Find where the given text appears and provide that cell's center as (x, y) coordinate. 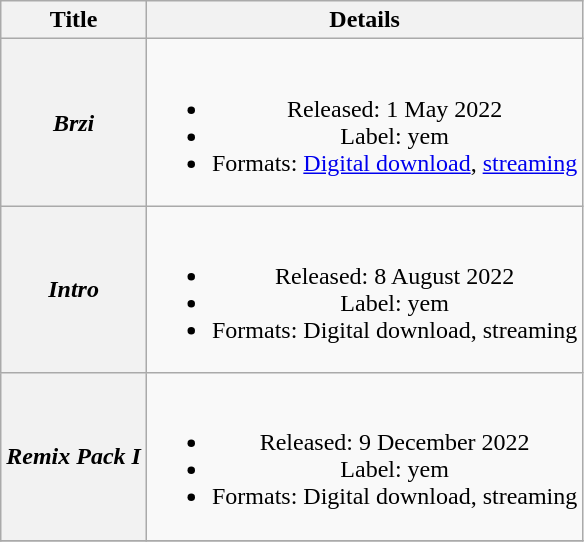
Released: 1 May 2022Label: yemFormats: Digital download, streaming (364, 122)
Brzi (74, 122)
Title (74, 20)
Released: 8 August 2022Label: yemFormats: Digital download, streaming (364, 290)
Details (364, 20)
Intro (74, 290)
Released: 9 December 2022Label: yemFormats: Digital download, streaming (364, 456)
Remix Pack I (74, 456)
